Return (X, Y) of the center of cell containing provided text 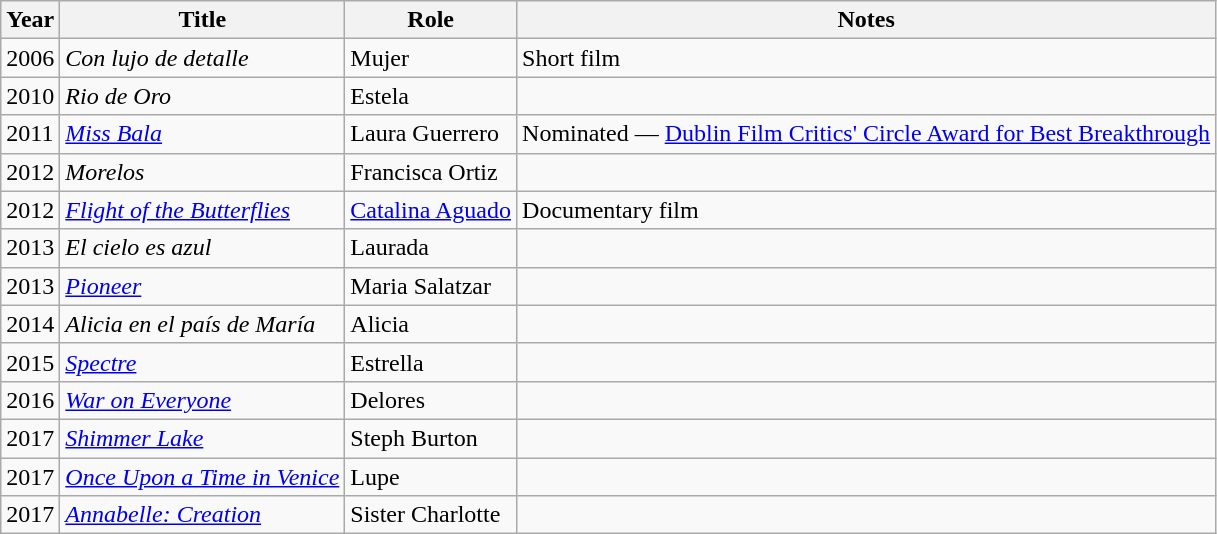
Mujer (431, 58)
Annabelle: Creation (202, 515)
Con lujo de detalle (202, 58)
2015 (30, 362)
Alicia en el país de María (202, 324)
Notes (866, 20)
Documentary film (866, 210)
2010 (30, 96)
Maria Salatzar (431, 286)
Nominated — Dublin Film Critics' Circle Award for Best Breakthrough (866, 134)
War on Everyone (202, 400)
Lupe (431, 477)
Year (30, 20)
Rio de Oro (202, 96)
2011 (30, 134)
Delores (431, 400)
2006 (30, 58)
Laurada (431, 248)
Flight of the Butterflies (202, 210)
Alicia (431, 324)
Estela (431, 96)
Title (202, 20)
Sister Charlotte (431, 515)
Morelos (202, 172)
Laura Guerrero (431, 134)
Short film (866, 58)
Shimmer Lake (202, 438)
Steph Burton (431, 438)
Pioneer (202, 286)
2014 (30, 324)
El cielo es azul (202, 248)
Role (431, 20)
Francisca Ortiz (431, 172)
Catalina Aguado (431, 210)
Once Upon a Time in Venice (202, 477)
Estrella (431, 362)
Miss Bala (202, 134)
Spectre (202, 362)
2016 (30, 400)
